Pinpoint the cell where the given text exists, returning its [x, y] midpoint coordinate. 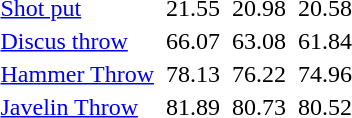
63.08 [260, 41]
76.22 [260, 74]
66.07 [194, 41]
78.13 [194, 74]
